Return (x, y) of the center of cell containing provided text 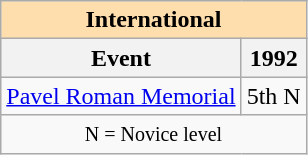
5th N (274, 96)
International (154, 20)
N = Novice level (154, 134)
Event (121, 58)
Pavel Roman Memorial (121, 96)
1992 (274, 58)
